Determine the (x, y) coordinate at the center of the cell enclosing the given text.  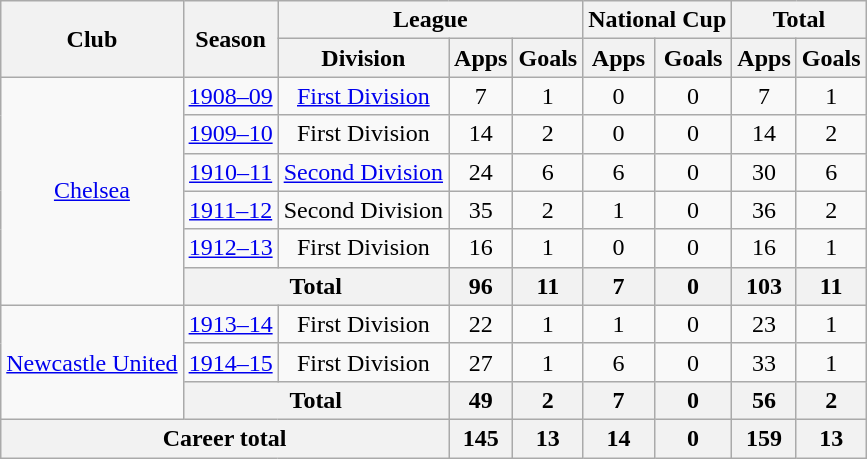
1910–11 (230, 172)
1909–10 (230, 134)
National Cup (658, 20)
24 (481, 172)
49 (481, 400)
30 (764, 172)
56 (764, 400)
23 (764, 324)
1913–14 (230, 324)
Career total (225, 438)
1911–12 (230, 210)
Division (363, 58)
33 (764, 362)
Newcastle United (92, 362)
159 (764, 438)
96 (481, 286)
1912–13 (230, 248)
League (430, 20)
Club (92, 39)
Season (230, 39)
145 (481, 438)
27 (481, 362)
1908–09 (230, 96)
1914–15 (230, 362)
Chelsea (92, 191)
103 (764, 286)
35 (481, 210)
36 (764, 210)
22 (481, 324)
